Return the [X, Y] coordinate for the center point of the cell that contains the specified text.  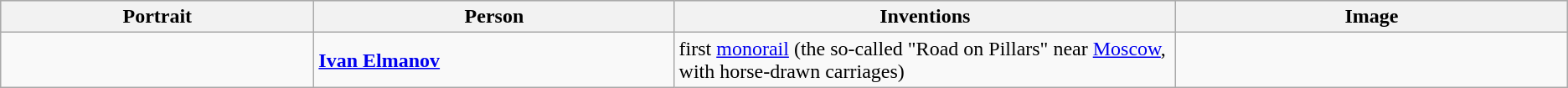
Person [494, 17]
Portrait [157, 17]
Ivan Elmanov [494, 60]
Inventions [925, 17]
first monorail (the so-called "Road on Pillars" near Moscow, with horse-drawn carriages) [925, 60]
Image [1372, 17]
